Capture the cell that displays the provided text and extract its (x, y) central coordinate. 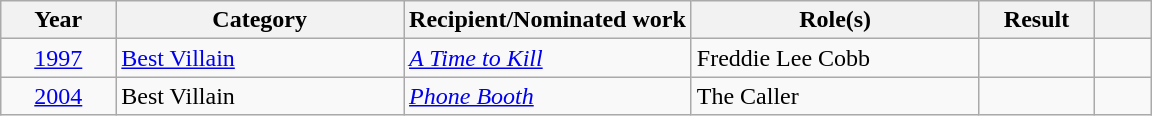
1997 (58, 58)
Role(s) (835, 20)
Recipient/Nominated work (548, 20)
A Time to Kill (548, 58)
The Caller (835, 96)
Category (260, 20)
Year (58, 20)
Result (1036, 20)
2004 (58, 96)
Freddie Lee Cobb (835, 58)
Phone Booth (548, 96)
